Identify which cell holds the provided text, then report its [X, Y] central coordinate. 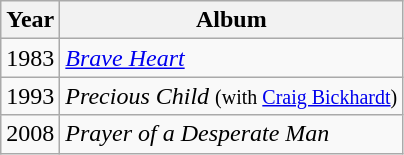
2008 [30, 134]
Brave Heart [232, 58]
Prayer of a Desperate Man [232, 134]
1983 [30, 58]
Year [30, 20]
Album [232, 20]
Precious Child (with Craig Bickhardt) [232, 96]
1993 [30, 96]
